Determine the [x, y] coordinate at the center of the cell enclosing the given text.  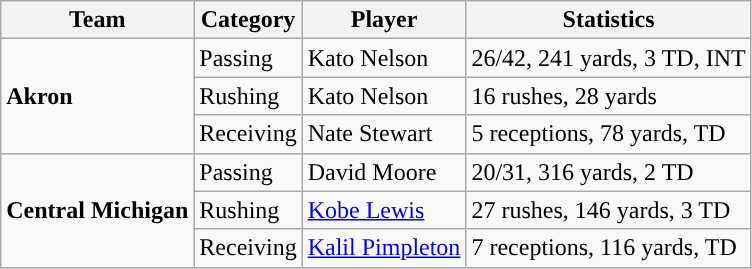
5 receptions, 78 yards, TD [608, 134]
Player [384, 20]
Kobe Lewis [384, 210]
Kalil Pimpleton [384, 248]
Statistics [608, 20]
Category [248, 20]
Team [98, 20]
Central Michigan [98, 210]
Akron [98, 96]
16 rushes, 28 yards [608, 96]
Nate Stewart [384, 134]
20/31, 316 yards, 2 TD [608, 172]
7 receptions, 116 yards, TD [608, 248]
David Moore [384, 172]
26/42, 241 yards, 3 TD, INT [608, 58]
27 rushes, 146 yards, 3 TD [608, 210]
